Pinpoint the cell where the given text exists, returning its (x, y) midpoint coordinate. 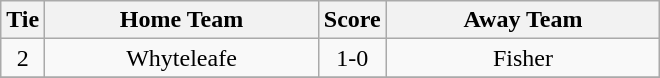
Fisher (523, 58)
Whyteleafe (182, 58)
2 (23, 58)
Away Team (523, 20)
1-0 (352, 58)
Tie (23, 20)
Home Team (182, 20)
Score (352, 20)
